Capture the cell that displays the provided text and extract its (x, y) central coordinate. 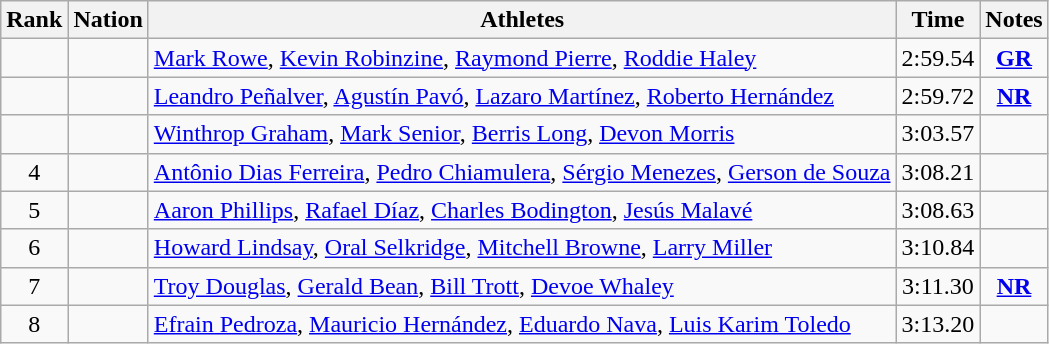
3:08.63 (938, 210)
3:10.84 (938, 248)
6 (34, 248)
Antônio Dias Ferreira, Pedro Chiamulera, Sérgio Menezes, Gerson de Souza (522, 172)
Notes (1014, 20)
3:11.30 (938, 286)
Nation (108, 20)
Troy Douglas, Gerald Bean, Bill Trott, Devoe Whaley (522, 286)
3:13.20 (938, 324)
2:59.72 (938, 96)
3:08.21 (938, 172)
Aaron Phillips, Rafael Díaz, Charles Bodington, Jesús Malavé (522, 210)
5 (34, 210)
Time (938, 20)
4 (34, 172)
2:59.54 (938, 58)
GR (1014, 58)
Winthrop Graham, Mark Senior, Berris Long, Devon Morris (522, 134)
Leandro Peñalver, Agustín Pavó, Lazaro Martínez, Roberto Hernández (522, 96)
8 (34, 324)
Athletes (522, 20)
Mark Rowe, Kevin Robinzine, Raymond Pierre, Roddie Haley (522, 58)
Efrain Pedroza, Mauricio Hernández, Eduardo Nava, Luis Karim Toledo (522, 324)
Howard Lindsay, Oral Selkridge, Mitchell Browne, Larry Miller (522, 248)
7 (34, 286)
3:03.57 (938, 134)
Rank (34, 20)
